Capture the cell that displays the provided text and extract its (X, Y) central coordinate. 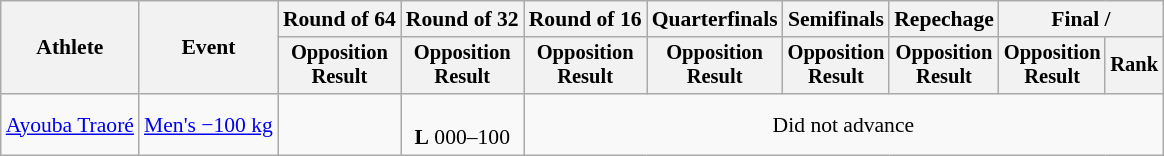
Quarterfinals (715, 19)
Athlete (70, 48)
Final / (1081, 19)
Repechage (944, 19)
Round of 32 (462, 19)
L 000–100 (462, 124)
Men's −100 kg (208, 124)
Round of 64 (340, 19)
Event (208, 48)
Rank (1134, 66)
Ayouba Traoré (70, 124)
Semifinals (836, 19)
Did not advance (844, 124)
Round of 16 (586, 19)
